Extract the (X, Y) coordinate from the center of the cell holding the provided text.  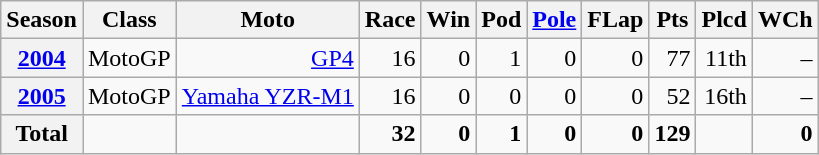
Moto (268, 20)
77 (672, 58)
Win (448, 20)
WCh (785, 20)
GP4 (268, 58)
2004 (42, 58)
Plcd (724, 20)
Race (390, 20)
Season (42, 20)
32 (390, 134)
52 (672, 96)
Total (42, 134)
Pts (672, 20)
11th (724, 58)
Yamaha YZR-M1 (268, 96)
2005 (42, 96)
129 (672, 134)
Class (129, 20)
16th (724, 96)
Pole (554, 20)
FLap (616, 20)
Pod (502, 20)
